Provide the [x, y] coordinate of the cell's center where the given text is located.  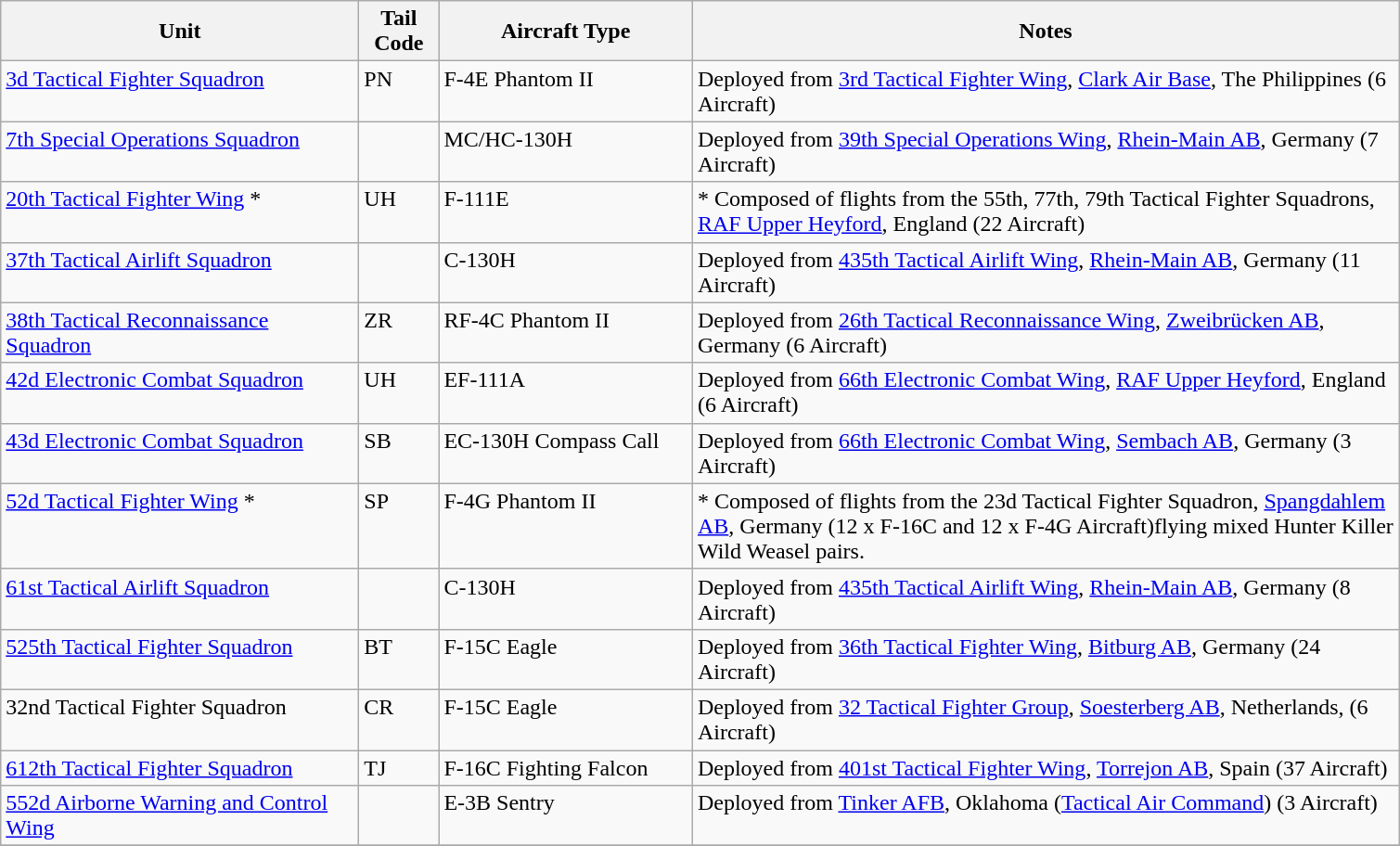
Unit [180, 32]
Deployed from 401st Tactical Fighter Wing, Torrejon AB, Spain (37 Aircraft) [1045, 767]
E-3B Sentry [566, 816]
EC-130H Compass Call [566, 453]
37th Tactical Airlift Squadron [180, 273]
Deployed from 435th Tactical Airlift Wing, Rhein-Main AB, Germany (8 Aircraft) [1045, 599]
Deployed from 39th Special Operations Wing, Rhein-Main AB, Germany (7 Aircraft) [1045, 152]
52d Tactical Fighter Wing * [180, 526]
RF-4C Phantom II [566, 332]
Aircraft Type [566, 32]
F-4E Phantom II [566, 91]
Deployed from 3rd Tactical Fighter Wing, Clark Air Base, The Philippines (6 Aircraft) [1045, 91]
TJ [399, 767]
ZR [399, 332]
MC/HC-130H [566, 152]
42d Electronic Combat Squadron [180, 393]
61st Tactical Airlift Squadron [180, 599]
43d Electronic Combat Squadron [180, 453]
20th Tactical Fighter Wing * [180, 211]
SB [399, 453]
F-16C Fighting Falcon [566, 767]
525th Tactical Fighter Squadron [180, 659]
7th Special Operations Squadron [180, 152]
38th Tactical Reconnaissance Squadron [180, 332]
3d Tactical Fighter Squadron [180, 91]
F-4G Phantom II [566, 526]
EF-111A [566, 393]
PN [399, 91]
SP [399, 526]
BT [399, 659]
32nd Tactical Fighter Squadron [180, 720]
612th Tactical Fighter Squadron [180, 767]
Deployed from 435th Tactical Airlift Wing, Rhein-Main AB, Germany (11 Aircraft) [1045, 273]
Deployed from Tinker AFB, Oklahoma (Tactical Air Command) (3 Aircraft) [1045, 816]
Notes [1045, 32]
Deployed from 66th Electronic Combat Wing, RAF Upper Heyford, England (6 Aircraft) [1045, 393]
Tail Code [399, 32]
* Composed of flights from the 55th, 77th, 79th Tactical Fighter Squadrons, RAF Upper Heyford, England (22 Aircraft) [1045, 211]
552d Airborne Warning and Control Wing [180, 816]
F-111E [566, 211]
Deployed from 66th Electronic Combat Wing, Sembach AB, Germany (3 Aircraft) [1045, 453]
Deployed from 26th Tactical Reconnaissance Wing, Zweibrücken AB, Germany (6 Aircraft) [1045, 332]
Deployed from 36th Tactical Fighter Wing, Bitburg AB, Germany (24 Aircraft) [1045, 659]
Deployed from 32 Tactical Fighter Group, Soesterberg AB, Netherlands, (6 Aircraft) [1045, 720]
CR [399, 720]
